Provide the (X, Y) coordinate of the cell's center where the given text is located.  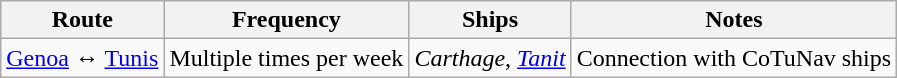
Carthage, Tanit (490, 58)
Route (82, 20)
Notes (734, 20)
Frequency (286, 20)
Connection with CoTuNav ships (734, 58)
Ships (490, 20)
Genoa ↔ Tunis (82, 58)
Multiple times per week (286, 58)
